Return the [x, y] coordinate for the center point of the cell that contains the specified text.  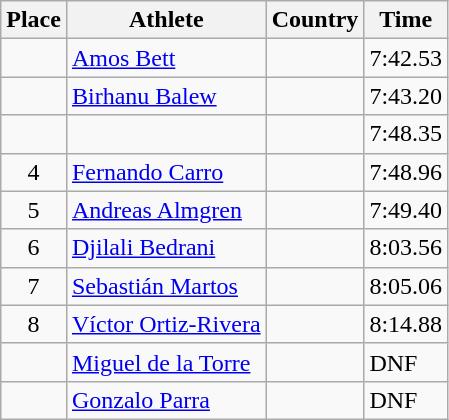
7:42.53 [406, 58]
Athlete [166, 20]
8 [34, 324]
Víctor Ortiz-Rivera [166, 324]
Gonzalo Parra [166, 400]
7 [34, 286]
Time [406, 20]
4 [34, 172]
8:05.06 [406, 286]
Amos Bett [166, 58]
Sebastián Martos [166, 286]
Miguel de la Torre [166, 362]
Country [315, 20]
Djilali Bedrani [166, 248]
7:48.35 [406, 134]
7:43.20 [406, 96]
8:14.88 [406, 324]
7:49.40 [406, 210]
7:48.96 [406, 172]
6 [34, 248]
Andreas Almgren [166, 210]
Birhanu Balew [166, 96]
Place [34, 20]
Fernando Carro [166, 172]
5 [34, 210]
8:03.56 [406, 248]
